Return the [X, Y] coordinate for the center point of the cell that contains the specified text.  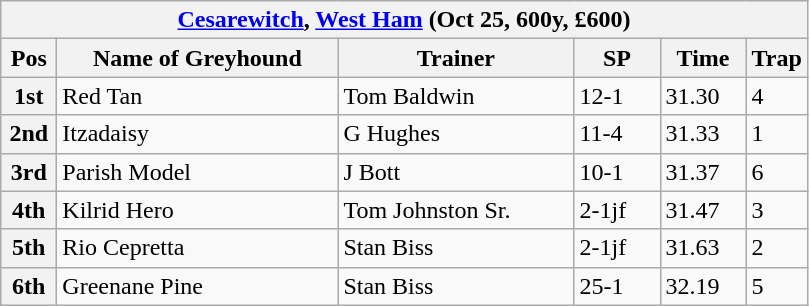
5th [29, 248]
1st [29, 96]
31.37 [703, 172]
2 [776, 248]
31.33 [703, 134]
J Bott [456, 172]
32.19 [703, 286]
G Hughes [456, 134]
Cesarewitch, West Ham (Oct 25, 600y, £600) [404, 20]
Pos [29, 58]
Time [703, 58]
11-4 [617, 134]
10-1 [617, 172]
Itzadaisy [198, 134]
6 [776, 172]
4 [776, 96]
Trap [776, 58]
31.47 [703, 210]
6th [29, 286]
12-1 [617, 96]
Rio Cepretta [198, 248]
Trainer [456, 58]
31.30 [703, 96]
Name of Greyhound [198, 58]
Tom Johnston Sr. [456, 210]
3rd [29, 172]
Tom Baldwin [456, 96]
1 [776, 134]
3 [776, 210]
Kilrid Hero [198, 210]
Greenane Pine [198, 286]
Red Tan [198, 96]
SP [617, 58]
2nd [29, 134]
5 [776, 286]
Parish Model [198, 172]
4th [29, 210]
25-1 [617, 286]
31.63 [703, 248]
